Output the [x, y] coordinate of the center of the cell containing the given text.  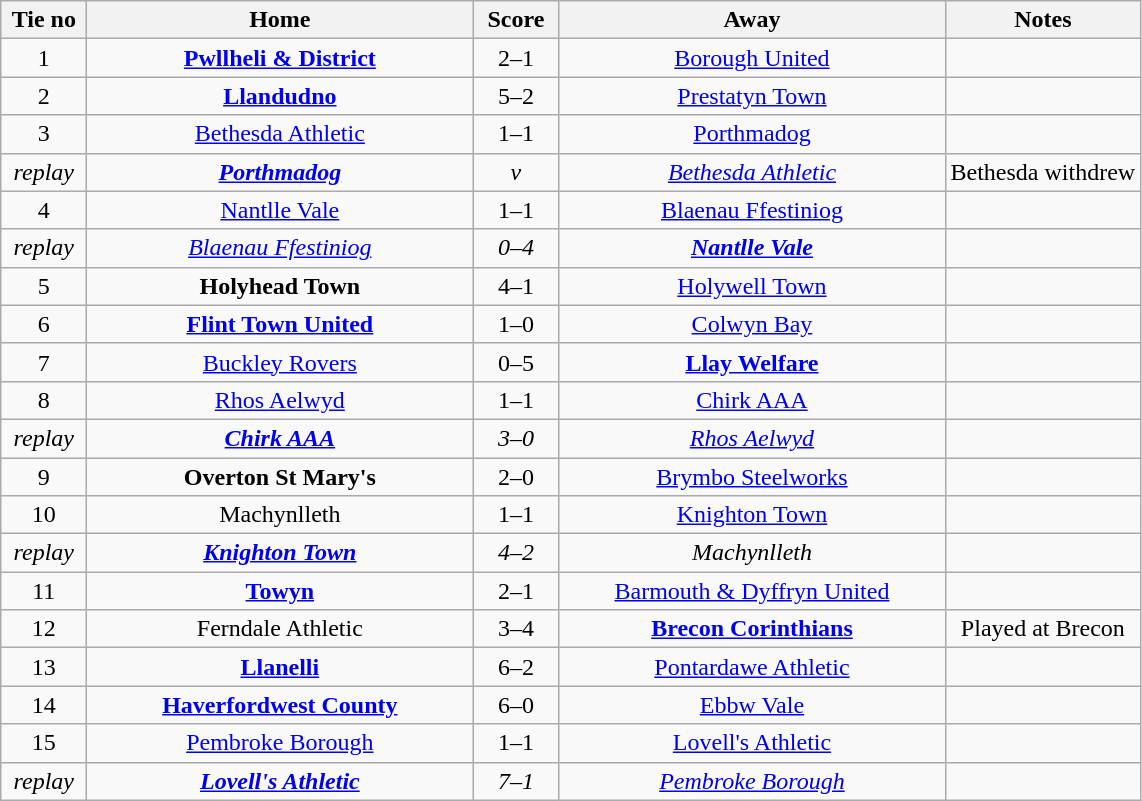
Pwllheli & District [280, 58]
Llay Welfare [752, 362]
0–4 [516, 248]
Flint Town United [280, 324]
Overton St Mary's [280, 477]
Holywell Town [752, 286]
15 [44, 743]
Colwyn Bay [752, 324]
Notes [1043, 20]
Ebbw Vale [752, 705]
11 [44, 591]
Holyhead Town [280, 286]
1–0 [516, 324]
6–2 [516, 667]
Borough United [752, 58]
Home [280, 20]
Score [516, 20]
Llandudno [280, 96]
14 [44, 705]
Away [752, 20]
3–0 [516, 438]
Haverfordwest County [280, 705]
4–1 [516, 286]
7–1 [516, 781]
3–4 [516, 629]
9 [44, 477]
1 [44, 58]
v [516, 172]
7 [44, 362]
2–0 [516, 477]
3 [44, 134]
2 [44, 96]
0–5 [516, 362]
Ferndale Athletic [280, 629]
5–2 [516, 96]
4–2 [516, 553]
12 [44, 629]
Played at Brecon [1043, 629]
6–0 [516, 705]
Pontardawe Athletic [752, 667]
Prestatyn Town [752, 96]
5 [44, 286]
Barmouth & Dyffryn United [752, 591]
13 [44, 667]
6 [44, 324]
Towyn [280, 591]
Tie no [44, 20]
Brecon Corinthians [752, 629]
10 [44, 515]
4 [44, 210]
Bethesda withdrew [1043, 172]
Brymbo Steelworks [752, 477]
Llanelli [280, 667]
8 [44, 400]
Buckley Rovers [280, 362]
